Extract the [X, Y] coordinate from the center of the cell holding the provided text.  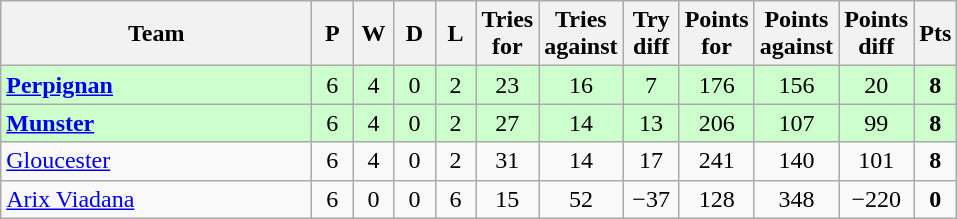
99 [876, 123]
Gloucester [156, 161]
Arix Viadana [156, 199]
206 [716, 123]
128 [716, 199]
107 [796, 123]
Perpignan [156, 85]
156 [796, 85]
13 [651, 123]
Munster [156, 123]
101 [876, 161]
Points diff [876, 34]
Tries against [581, 34]
27 [508, 123]
7 [651, 85]
20 [876, 85]
−37 [651, 199]
15 [508, 199]
241 [716, 161]
−220 [876, 199]
Points against [796, 34]
16 [581, 85]
140 [796, 161]
23 [508, 85]
52 [581, 199]
Try diff [651, 34]
Pts [936, 34]
D [414, 34]
17 [651, 161]
L [456, 34]
348 [796, 199]
Team [156, 34]
W [374, 34]
176 [716, 85]
Tries for [508, 34]
31 [508, 161]
Points for [716, 34]
P [332, 34]
